Return the (x, y) coordinate for the center point of the cell that contains the specified text.  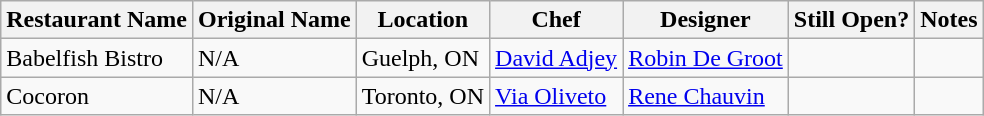
Rene Chauvin (706, 96)
David Adjey (556, 58)
Toronto, ON (422, 96)
Designer (706, 20)
Cocoron (97, 96)
Location (422, 20)
Notes (949, 20)
Guelph, ON (422, 58)
Original Name (274, 20)
Robin De Groot (706, 58)
Via Oliveto (556, 96)
Restaurant Name (97, 20)
Still Open? (851, 20)
Babelfish Bistro (97, 58)
Chef (556, 20)
